Return (x, y) of the center of cell containing provided text 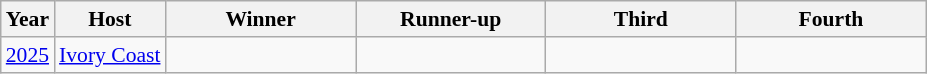
Fourth (831, 19)
Year (28, 19)
Ivory Coast (110, 55)
2025 (28, 55)
Runner-up (451, 19)
Third (641, 19)
Winner (261, 19)
Host (110, 19)
